Scan for the cell matching the given text and deliver its (X, Y) coordinate at center. 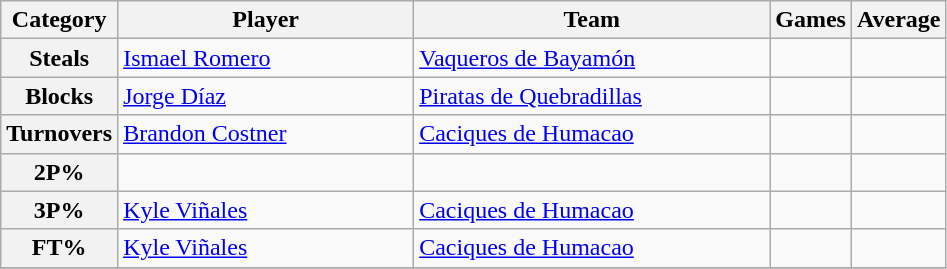
Vaqueros de Bayamón (592, 58)
Average (898, 20)
FT% (60, 248)
Jorge Díaz (266, 96)
2P% (60, 172)
Blocks (60, 96)
Player (266, 20)
Brandon Costner (266, 134)
Ismael Romero (266, 58)
Games (811, 20)
Piratas de Quebradillas (592, 96)
Team (592, 20)
Category (60, 20)
Steals (60, 58)
3P% (60, 210)
Turnovers (60, 134)
